Locate the cell with the specified text and output its (X, Y) center coordinate. 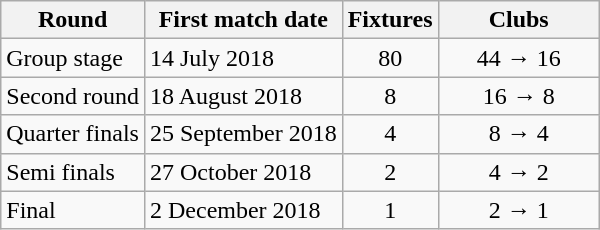
Final (73, 210)
Clubs (518, 20)
4 → 2 (518, 172)
Quarter finals (73, 134)
14 July 2018 (243, 58)
2 December 2018 (243, 210)
27 October 2018 (243, 172)
Group stage (73, 58)
2 → 1 (518, 210)
Semi finals (73, 172)
Fixtures (390, 20)
44 → 16 (518, 58)
18 August 2018 (243, 96)
16 → 8 (518, 96)
80 (390, 58)
8 (390, 96)
25 September 2018 (243, 134)
Second round (73, 96)
4 (390, 134)
8 → 4 (518, 134)
1 (390, 210)
First match date (243, 20)
Round (73, 20)
2 (390, 172)
